From the cell containing the given text, extract its center point as (x, y) coordinate. 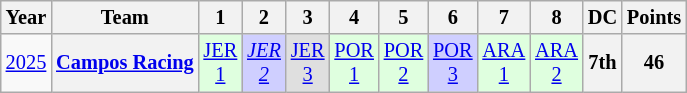
8 (556, 17)
Points (654, 17)
2025 (26, 63)
Campos Racing (124, 63)
JER1 (220, 63)
POR2 (404, 63)
2 (264, 17)
Year (26, 17)
5 (404, 17)
7th (602, 63)
DC (602, 17)
JER3 (308, 63)
ARA1 (504, 63)
POR3 (452, 63)
46 (654, 63)
4 (354, 17)
Team (124, 17)
JER2 (264, 63)
ARA2 (556, 63)
6 (452, 17)
POR1 (354, 63)
7 (504, 17)
1 (220, 17)
3 (308, 17)
